Locate the cell with the specified text and output its (x, y) center coordinate. 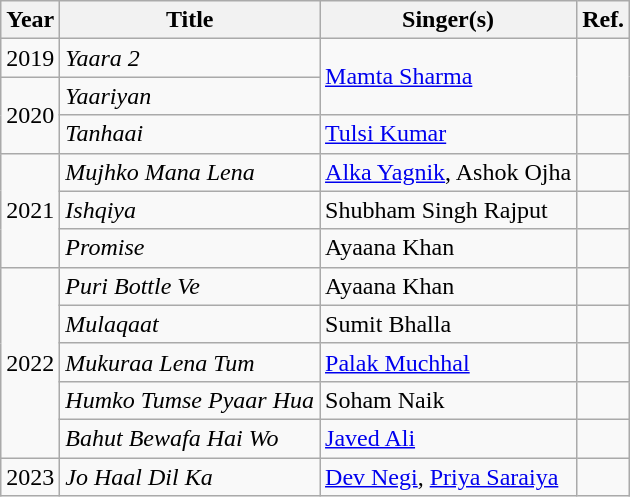
Palak Muchhal (448, 362)
Singer(s) (448, 20)
Sumit Bhalla (448, 324)
2022 (30, 362)
Yaariyan (190, 96)
Shubham Singh Rajput (448, 210)
Javed Ali (448, 438)
Humko Tumse Pyaar Hua (190, 400)
Yaara 2 (190, 58)
2020 (30, 115)
Jo Haal Dil Ka (190, 477)
Soham Naik (448, 400)
Alka Yagnik, Ashok Ojha (448, 172)
Tanhaai (190, 134)
Dev Negi, Priya Saraiya (448, 477)
2019 (30, 58)
Mulaqaat (190, 324)
Mujhko Mana Lena (190, 172)
Ref. (604, 20)
Mukuraa Lena Tum (190, 362)
2021 (30, 210)
Title (190, 20)
Year (30, 20)
2023 (30, 477)
Promise (190, 248)
Ishqiya (190, 210)
Bahut Bewafa Hai Wo (190, 438)
Mamta Sharma (448, 77)
Puri Bottle Ve (190, 286)
Tulsi Kumar (448, 134)
